Capture the cell that displays the provided text and extract its (X, Y) central coordinate. 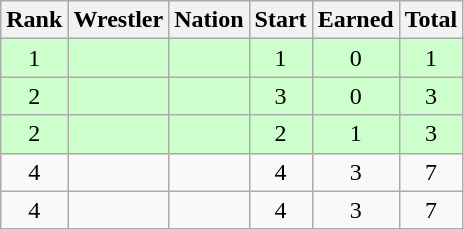
Total (431, 20)
Earned (356, 20)
Start (280, 20)
Nation (209, 20)
Rank (34, 20)
Wrestler (118, 20)
